From the cell containing the given text, extract its center point as (x, y) coordinate. 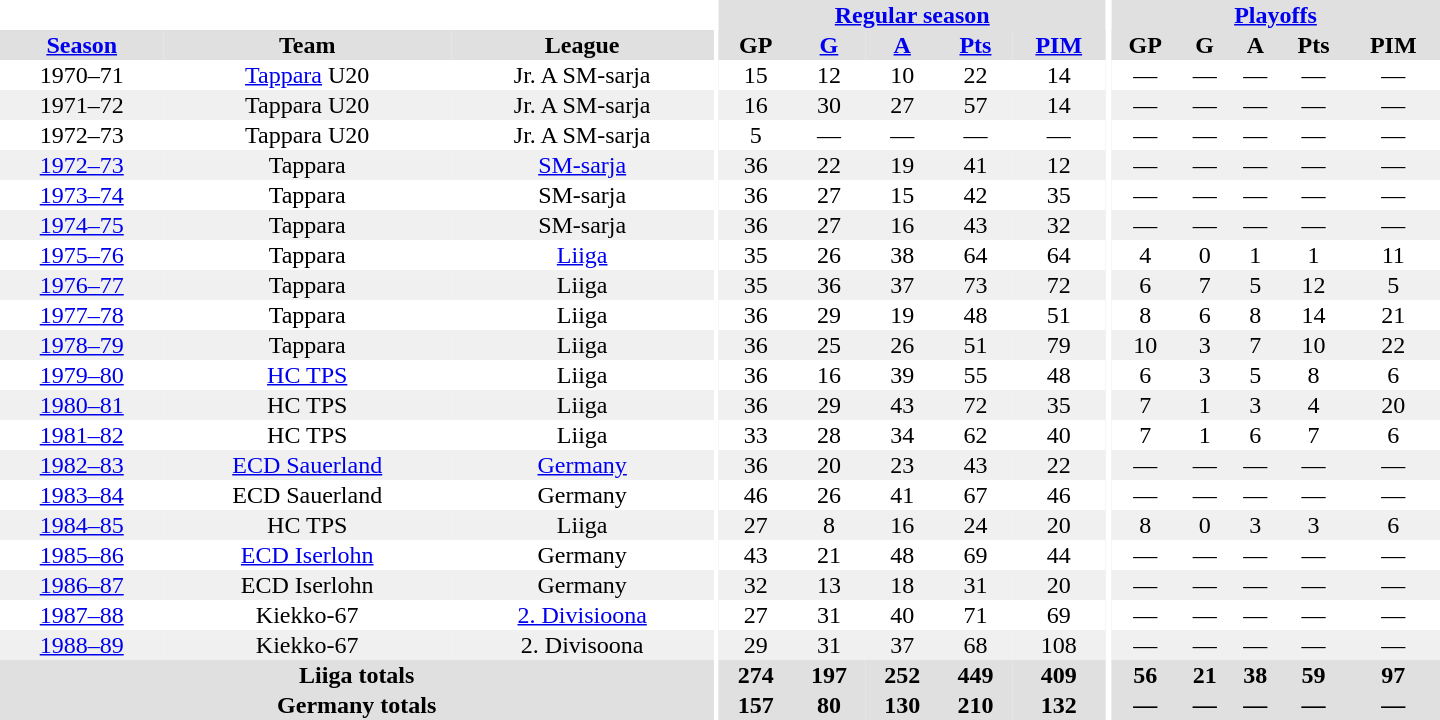
42 (976, 195)
197 (828, 675)
62 (976, 435)
1984–85 (82, 525)
1987–88 (82, 615)
23 (902, 465)
1982–83 (82, 465)
44 (1058, 555)
2. Divisoona (582, 645)
67 (976, 495)
59 (1314, 675)
57 (976, 105)
Playoffs (1276, 15)
73 (976, 285)
34 (902, 435)
210 (976, 705)
1973–74 (82, 195)
28 (828, 435)
League (582, 45)
252 (902, 675)
1976–77 (82, 285)
Regular season (912, 15)
1974–75 (82, 225)
97 (1393, 675)
274 (756, 675)
1986–87 (82, 585)
130 (902, 705)
71 (976, 615)
1983–84 (82, 495)
33 (756, 435)
132 (1058, 705)
25 (828, 345)
449 (976, 675)
30 (828, 105)
13 (828, 585)
39 (902, 375)
2. Divisioona (582, 615)
24 (976, 525)
1985–86 (82, 555)
11 (1393, 255)
56 (1145, 675)
1978–79 (82, 345)
1981–82 (82, 435)
68 (976, 645)
1980–81 (82, 405)
79 (1058, 345)
1975–76 (82, 255)
80 (828, 705)
18 (902, 585)
157 (756, 705)
1971–72 (82, 105)
Germany totals (356, 705)
1988–89 (82, 645)
1970–71 (82, 75)
1977–78 (82, 315)
55 (976, 375)
Team (306, 45)
108 (1058, 645)
409 (1058, 675)
1979–80 (82, 375)
Liiga totals (356, 675)
Season (82, 45)
